Scan for the cell matching the given text and deliver its [x, y] coordinate at center. 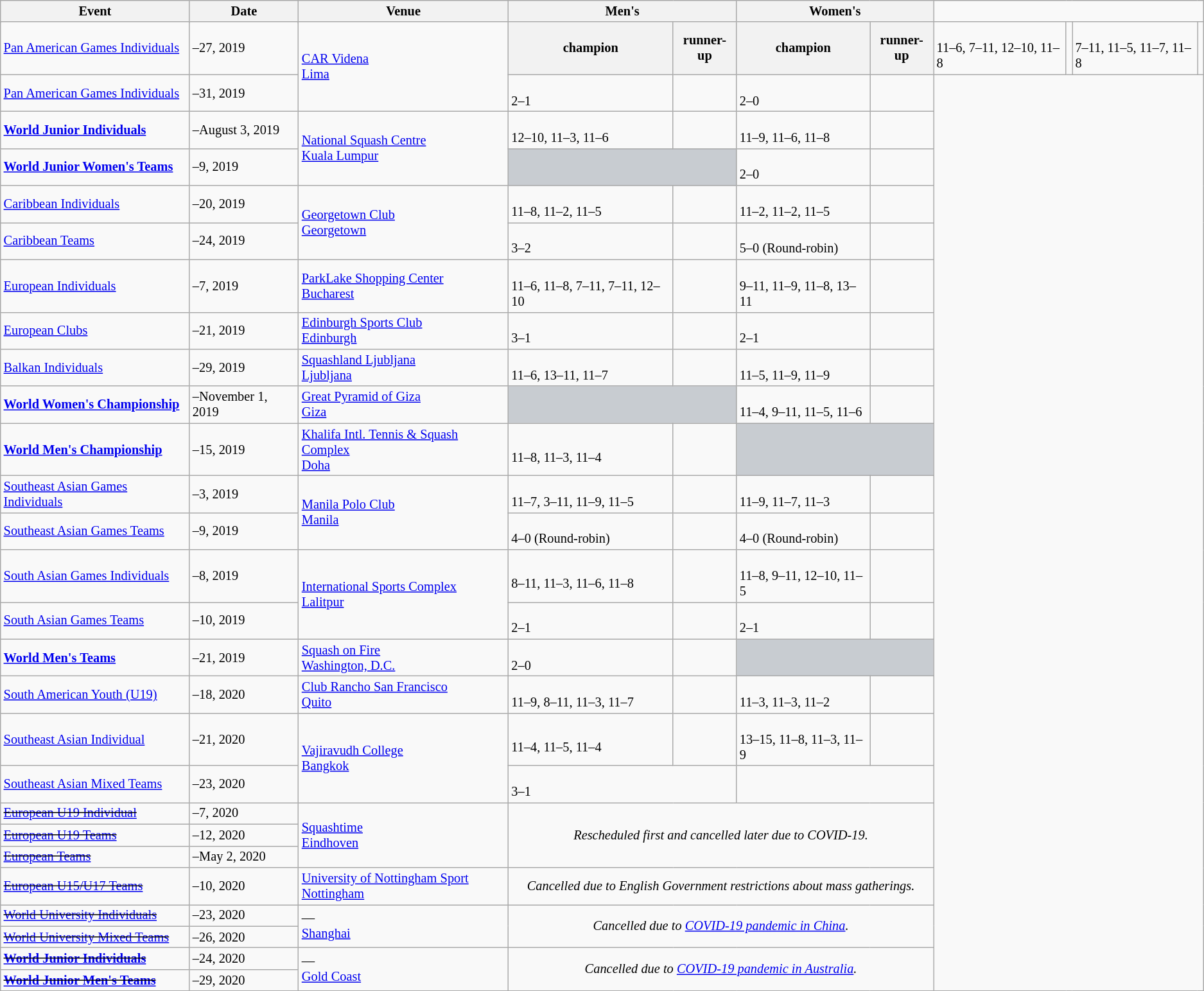
7–11, 11–5, 11–7, 11–8 [1135, 48]
–24, 2020 [244, 958]
–21, 2020 [244, 739]
Vajiravudh CollegeBangkok [403, 758]
European U19 Teams [95, 835]
Date [244, 11]
Southeast Asian Individual [95, 739]
–3, 2019 [244, 494]
11–9, 11–6, 11–8 [803, 130]
3–2 [591, 241]
–31, 2019 [244, 93]
11–8, 9–11, 12–10, 11–5 [803, 576]
–24, 2019 [244, 241]
World Junior Women's Teams [95, 167]
Manila Polo ClubManila [403, 513]
Club Rancho San FranciscoQuito [403, 694]
–12, 2020 [244, 835]
–7, 2020 [244, 813]
–8, 2019 [244, 576]
Great Pyramid of GizaGiza [403, 405]
Venue [403, 11]
9–11, 11–9, 11–8, 13–11 [803, 286]
–May 2, 2020 [244, 857]
South Asian Games Teams [95, 620]
11–9, 8–11, 11–3, 11–7 [591, 694]
European U15/U17 Teams [95, 886]
World Women's Championship [95, 405]
13–15, 11–8, 11–3, 11–9 [803, 739]
—Shanghai [403, 926]
11–7, 3–11, 11–9, 11–5 [591, 494]
Edinburgh Sports ClubEdinburgh [403, 331]
–26, 2020 [244, 937]
11–3, 11–3, 11–2 [803, 694]
11–6, 7–11, 12–10, 11–8 [1000, 48]
–7, 2019 [244, 286]
11–6, 11–8, 7–11, 7–11, 12–10 [591, 286]
8–11, 11–3, 11–6, 11–8 [591, 576]
Southeast Asian Games Individuals [95, 494]
–August 3, 2019 [244, 130]
World Men's Championship [95, 450]
Squash on FireWashington, D.C. [403, 658]
11–2, 11–2, 11–5 [803, 204]
Men's [622, 11]
Caribbean Individuals [95, 204]
World University Individuals [95, 915]
–10, 2020 [244, 886]
International Sports ComplexLalitpur [403, 595]
Squashland LjubljanaLjubljana [403, 367]
–18, 2020 [244, 694]
11–8, 11–3, 11–4 [591, 450]
–10, 2019 [244, 620]
Georgetown ClubGeorgetown [403, 222]
National Squash CentreKuala Lumpur [403, 148]
–15, 2019 [244, 450]
South American Youth (U19) [95, 694]
World Men's Teams [95, 658]
12–10, 11–3, 11–6 [591, 130]
11–9, 11–7, 11–3 [803, 494]
11–8, 11–2, 11–5 [591, 204]
ParkLake Shopping CenterBucharest [403, 286]
South Asian Games Individuals [95, 576]
University of Nottingham SportNottingham [403, 886]
11–4, 11–5, 11–4 [591, 739]
—Gold Coast [403, 969]
SquashtimeEindhoven [403, 835]
–27, 2019 [244, 48]
5–0 (Round-robin) [803, 241]
–November 1, 2019 [244, 405]
Cancelled due to COVID-19 pandemic in China. [720, 926]
11–5, 11–9, 11–9 [803, 367]
11–6, 13–11, 11–7 [591, 367]
CAR VidenaLima [403, 67]
Event [95, 11]
European Teams [95, 857]
11–4, 9–11, 11–5, 11–6 [803, 405]
Khalifa Intl. Tennis & Squash ComplexDoha [403, 450]
Southeast Asian Mixed Teams [95, 784]
Cancelled due to COVID-19 pandemic in Australia. [720, 969]
–29, 2019 [244, 367]
European U19 Individual [95, 813]
Women's [835, 11]
Balkan Individuals [95, 367]
World University Mixed Teams [95, 937]
European Clubs [95, 331]
–29, 2020 [244, 980]
Cancelled due to English Government restrictions about mass gatherings. [720, 886]
European Individuals [95, 286]
Southeast Asian Games Teams [95, 531]
Rescheduled first and cancelled later due to COVID-19. [720, 835]
Caribbean Teams [95, 241]
World Junior Men's Teams [95, 980]
–20, 2019 [244, 204]
